Return (x, y) of the center of cell containing provided text 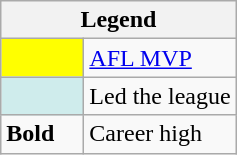
Career high (160, 134)
Legend (118, 20)
AFL MVP (160, 58)
Bold (42, 134)
Led the league (160, 96)
